Search for the cell housing the specified text and yield its [X, Y] center coordinate. 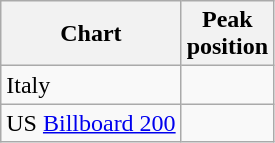
Italy [91, 85]
US Billboard 200 [91, 123]
Chart [91, 34]
Peakposition [227, 34]
